Identify which cell holds the provided text, then report its [x, y] central coordinate. 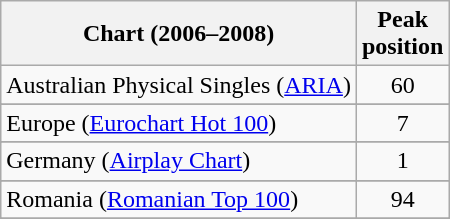
Romania (Romanian Top 100) [179, 199]
60 [402, 85]
1 [402, 161]
Chart (2006–2008) [179, 34]
7 [402, 123]
Germany (Airplay Chart) [179, 161]
94 [402, 199]
Peakposition [402, 34]
Australian Physical Singles (ARIA) [179, 85]
Europe (Eurochart Hot 100) [179, 123]
